Scan for the cell matching the given text and deliver its (X, Y) coordinate at center. 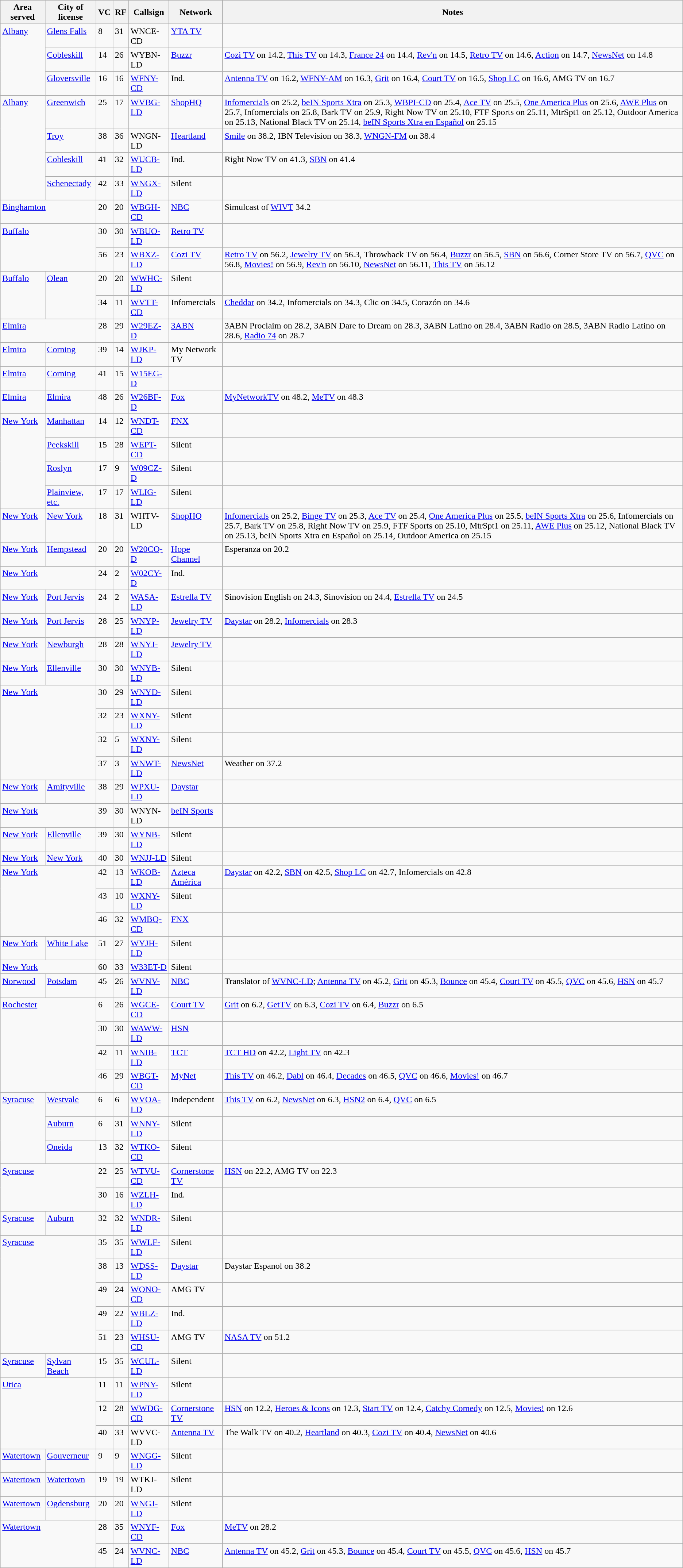
White Lake (70, 948)
Glens Falls (70, 36)
Right Now TV on 41.3, SBN on 41.4 (452, 164)
WNWT-LD (149, 768)
Westvale (70, 1104)
Simulcast of WIVT 34.2 (452, 212)
WPNY-LD (149, 1389)
WTKO-CD (149, 1152)
WTKJ-LD (149, 1485)
Buzzr (196, 60)
WCUL-LD (149, 1366)
WNGN-LD (149, 141)
WBLZ-LD (149, 1318)
WTVU-CD (149, 1176)
MyNetworkTV on 48.2, MeTV on 48.3 (452, 402)
The Walk TV on 40.2, Heartland on 40.3, Cozi TV on 40.4, NewsNet on 40.6 (452, 1437)
W20CQ-D (149, 554)
Newburgh (70, 649)
Notes (452, 12)
Estrella TV (196, 602)
43 (105, 901)
WAWW-LD (149, 1033)
WNYB-LD (149, 673)
Callsign (149, 12)
W29EZ-D (149, 331)
Antenna TV on 45.2, Grit on 45.3, Bounce on 45.4, Court TV on 45.5, QVC on 45.6, HSN on 45.7 (452, 1556)
WWLF-LD (149, 1247)
WVNV-LD (149, 985)
WVVC-LD (149, 1437)
WJKP-LD (149, 355)
Peekskill (70, 450)
HSN on 22.2, AMG TV on 22.3 (452, 1176)
Smile on 38.2, IBN Television on 38.3, WNGN-FM on 38.4 (452, 141)
Daystar on 42.2, SBN on 42.5, Shop LC on 42.7, Infomercials on 42.8 (452, 877)
WNYD-LD (149, 696)
Network (196, 12)
WKOB-LD (149, 877)
Hempstead (70, 554)
HSN on 12.2, Heroes & Icons on 12.3, Start TV on 12.4, Catchy Comedy on 12.5, Movies! on 12.6 (452, 1413)
8 (105, 36)
Manhattan (70, 426)
Amityville (70, 792)
WLIG-LD (149, 497)
WMBQ-CD (149, 924)
Independent (196, 1104)
WASA-LD (149, 602)
Ogdensburg (70, 1508)
Utica (48, 1413)
Esperanza on 20.2 (452, 554)
WBUO-LD (149, 236)
WVOA-LD (149, 1104)
Troy (70, 141)
Translator of WVNC-LD; Antenna TV on 45.2, Grit on 45.3, Bounce on 45.4, Court TV on 45.5, QVC on 45.6, HSN on 45.7 (452, 985)
3ABN Proclaim on 28.2, 3ABN Dare to Dream on 28.3, 3ABN Latino on 28.4, 3ABN Radio on 28.5, 3ABN Radio Latino on 28.6, Radio 74 on 28.7 (452, 331)
Schenectady (70, 188)
Area served (23, 12)
Roslyn (70, 473)
Antenna TV on 16.2, WFNY-AM on 16.3, Grit on 16.4, Court TV on 16.5, Shop LC on 16.6, AMG TV on 16.7 (452, 83)
WNYN-LD (149, 815)
Daystar Espanol on 38.2 (452, 1271)
City of license (70, 12)
WNDR-LD (149, 1223)
VC (105, 12)
TCT HD on 42.2, Light TV on 42.3 (452, 1057)
3 (120, 768)
This TV on 46.2, Dabl on 46.4, Decades on 46.5, QVC on 46.6, Movies! on 46.7 (452, 1081)
Cozi TV (196, 259)
WNYJ-LD (149, 649)
Rochester (48, 1045)
WNNY-LD (149, 1129)
Potsdam (70, 985)
WNGG-LD (149, 1461)
Norwood (23, 985)
56 (105, 259)
18 (105, 526)
10 (120, 901)
This TV on 6.2, NewsNet on 6.3, HSN2 on 6.4, QVC on 6.5 (452, 1104)
TCT (196, 1057)
WYNB-LD (149, 839)
WBGH-CD (149, 212)
Oneida (70, 1152)
Hope Channel (196, 554)
Daystar on 28.2, Infomercials on 28.3 (452, 626)
WBXZ-LD (149, 259)
My Network TV (196, 355)
Binghamton (48, 212)
WNGJ-LD (149, 1508)
Gouverneur (70, 1461)
W09CZ-D (149, 473)
WWHC-LD (149, 283)
37 (105, 768)
W33ET-D (149, 967)
Heartland (196, 141)
Antenna TV (196, 1437)
WNDT-CD (149, 426)
MeTV on 28.2 (452, 1532)
WNYP-LD (149, 626)
Greenwich (70, 112)
5 (120, 745)
WHTV-LD (149, 526)
WVNC-LD (149, 1556)
36 (120, 141)
Retro TV (196, 236)
WYBN-LD (149, 60)
W15EG-D (149, 378)
WBGT-CD (149, 1081)
MyNet (196, 1081)
Sinovision English on 24.3, Sinovision on 24.4, Estrella TV on 24.5 (452, 602)
WNGX-LD (149, 188)
WONO-CD (149, 1294)
WVTT-CD (149, 307)
Cheddar on 34.2, Infomercials on 34.3, Clic on 34.5, Corazón on 34.6 (452, 307)
34 (105, 307)
W26BF-D (149, 402)
Grit on 6.2, GetTV on 6.3, Cozi TV on 6.4, Buzzr on 6.5 (452, 1010)
WFNY-CD (149, 83)
WNCE-CD (149, 36)
WUCB-LD (149, 164)
Weather on 37.2 (452, 768)
WNYF-CD (149, 1532)
Court TV (196, 1010)
WHSU-CD (149, 1342)
WGCE-CD (149, 1010)
WEPT-CD (149, 450)
Azteca América (196, 877)
RF (120, 12)
YTA TV (196, 36)
Sylvan Beach (70, 1366)
WPXU-LD (149, 792)
HSN (196, 1033)
Olean (70, 295)
27 (120, 948)
Plainview, etc. (70, 497)
48 (105, 402)
WYJH-LD (149, 948)
NewsNet (196, 768)
WWDG-CD (149, 1413)
WZLH-LD (149, 1199)
3ABN (196, 331)
WDSS-LD (149, 1271)
WNJJ-LD (149, 858)
60 (105, 967)
NASA TV on 51.2 (452, 1342)
Gloversville (70, 83)
W02CY-D (149, 578)
beIN Sports (196, 815)
WNIB-LD (149, 1057)
Cozi TV on 14.2, This TV on 14.3, France 24 on 14.4, Rev'n on 14.5, Retro TV on 14.6, Action on 14.7, NewsNet on 14.8 (452, 60)
WVBG-LD (149, 112)
Infomercials (196, 307)
